Detect which cell encompasses the target text, then output its [X, Y] center coordinate. 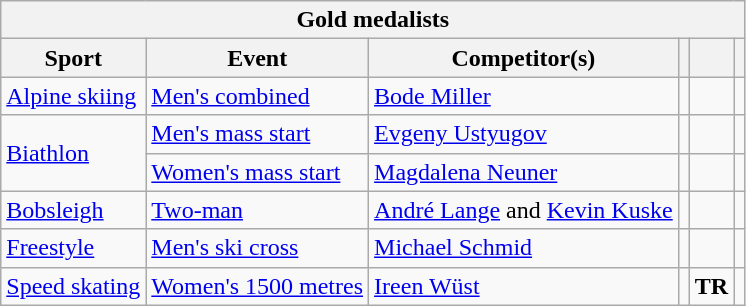
Competitor(s) [524, 58]
Women's 1500 metres [258, 286]
Evgeny Ustyugov [524, 134]
Sport [74, 58]
Biathlon [74, 153]
Gold medalists [373, 20]
TR [711, 286]
Men's mass start [258, 134]
Bobsleigh [74, 210]
Magdalena Neuner [524, 172]
Two-man [258, 210]
Women's mass start [258, 172]
Ireen Wüst [524, 286]
Alpine skiing [74, 96]
Bode Miller [524, 96]
Speed skating [74, 286]
Freestyle [74, 248]
Event [258, 58]
Men's combined [258, 96]
Men's ski cross [258, 248]
André Lange and Kevin Kuske [524, 210]
Michael Schmid [524, 248]
